Determine the (X, Y) coordinate at the center of the cell enclosing the given text.  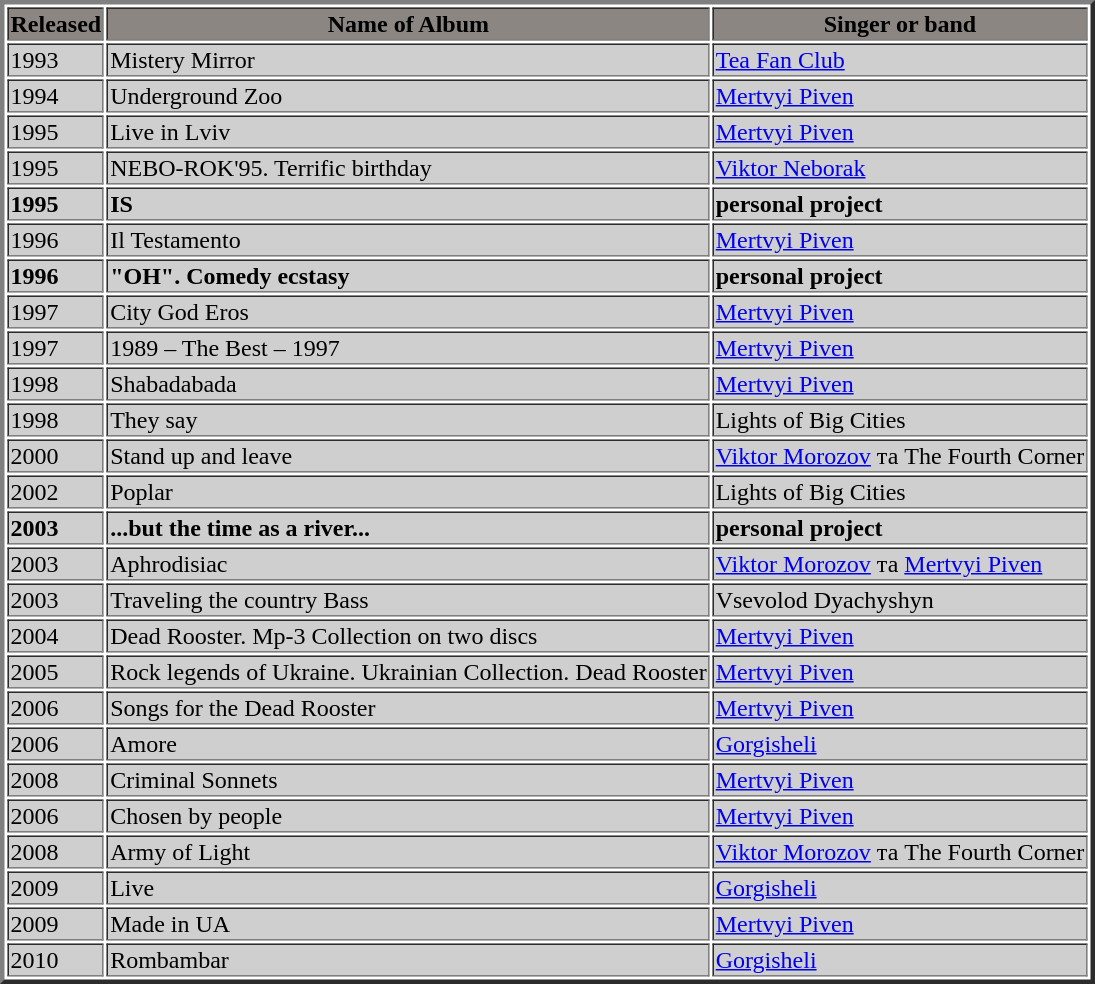
Dead Rooster. Mp-3 Collection on two discs (408, 636)
2004 (56, 636)
NEBO-ROK'95. Terrific birthday (408, 168)
Shabadabada (408, 384)
Rock legends of Ukraine. Ukrainian Collection. Dead Rooster (408, 672)
They say (408, 420)
Live in Lviv (408, 132)
Army of Light (408, 852)
Singer or band (900, 24)
Mistery Mirror (408, 60)
Viktor Morozov та Mertvyi Piven (900, 564)
Stand up and leave (408, 456)
Rombambar (408, 960)
Vsevolod Dyachyshyn (900, 600)
IS (408, 204)
Criminal Sonnets (408, 780)
City God Eros (408, 312)
2010 (56, 960)
Chosen by people (408, 816)
Traveling the country Bass (408, 600)
1989 – The Best – 1997 (408, 348)
Live (408, 888)
Amore (408, 744)
Aphrodisiac (408, 564)
2002 (56, 492)
2005 (56, 672)
Underground Zoo (408, 96)
...but the time as a river... (408, 528)
"ОH". Comedy ecstasy (408, 276)
Released (56, 24)
Poplar (408, 492)
Made in UA (408, 924)
Name of Album (408, 24)
1994 (56, 96)
2000 (56, 456)
1993 (56, 60)
Tea Fan Club (900, 60)
Songs for the Dead Rooster (408, 708)
Viktor Neborak (900, 168)
Il Testamento (408, 240)
